From the cell containing the given text, extract its center point as [x, y] coordinate. 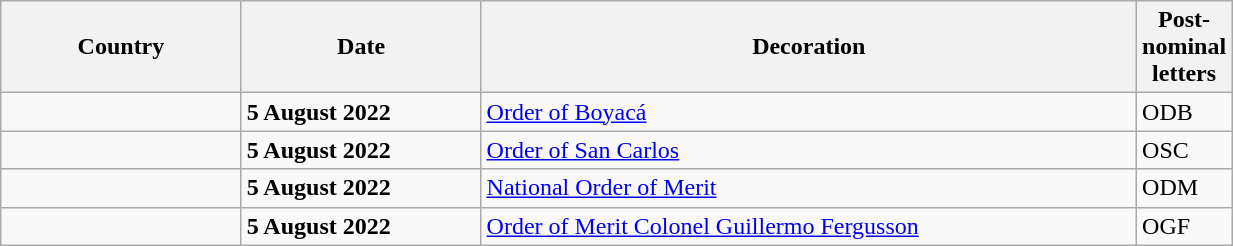
OSC [1184, 150]
Order of Merit Colonel Guillermo Fergusson [809, 226]
Order of San Carlos [809, 150]
ODB [1184, 112]
ODM [1184, 188]
Country [121, 47]
Post-nominal letters [1184, 47]
OGF [1184, 226]
Decoration [809, 47]
Order of Boyacá [809, 112]
National Order of Merit [809, 188]
Date [361, 47]
